Find where the given text appears and provide that cell's center as [x, y] coordinate. 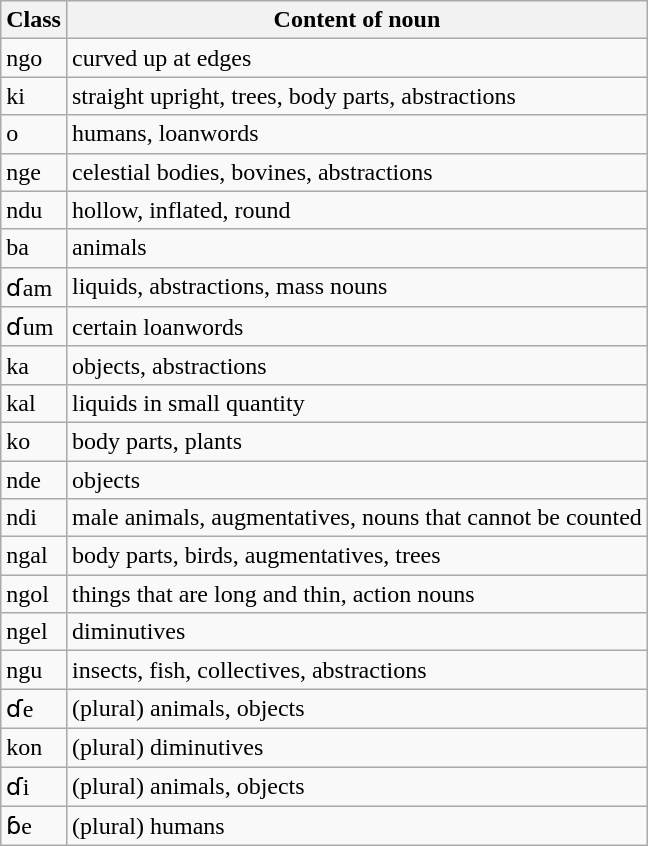
ndu [34, 210]
o [34, 134]
body parts, plants [356, 441]
straight upright, trees, body parts, abstractions [356, 96]
insects, fish, collectives, abstractions [356, 670]
objects [356, 479]
Content of noun [356, 20]
kon [34, 747]
ba [34, 248]
ɗum [34, 327]
ka [34, 365]
ɗam [34, 287]
(plural) diminutives [356, 747]
ndi [34, 518]
ngol [34, 594]
humans, loanwords [356, 134]
ngal [34, 556]
ko [34, 441]
animals [356, 248]
liquids in small quantity [356, 403]
ɓe [34, 826]
Class [34, 20]
nde [34, 479]
ki [34, 96]
body parts, birds, augmentatives, trees [356, 556]
male animals, augmentatives, nouns that cannot be counted [356, 518]
ngel [34, 632]
(plural) humans [356, 826]
ɗi [34, 786]
kal [34, 403]
diminutives [356, 632]
hollow, inflated, round [356, 210]
ɗe [34, 709]
celestial bodies, bovines, abstractions [356, 172]
ngu [34, 670]
nge [34, 172]
objects, abstractions [356, 365]
curved up at edges [356, 58]
things that are long and thin, action nouns [356, 594]
certain loanwords [356, 327]
liquids, abstractions, mass nouns [356, 287]
ngo [34, 58]
